Return the (X, Y) coordinate for the center point of the cell that contains the specified text.  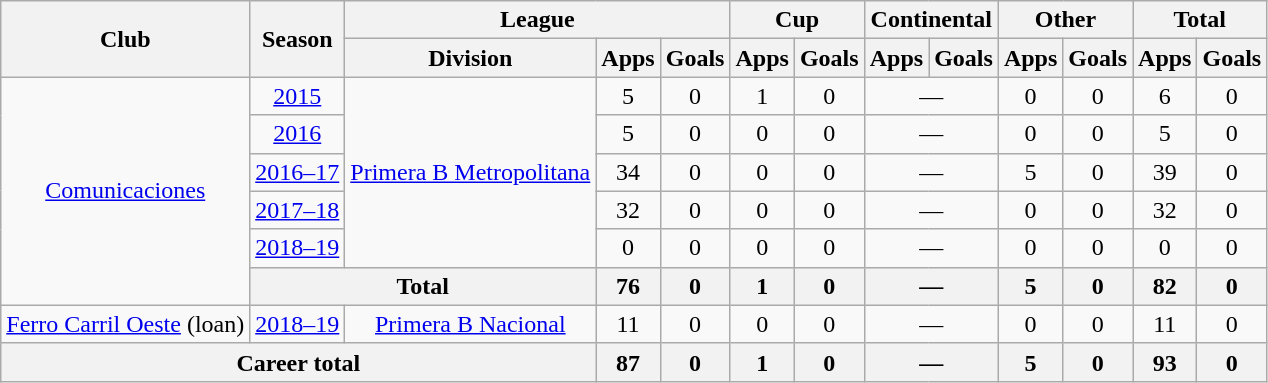
Primera B Metropolitana (470, 172)
Division (470, 58)
93 (1165, 362)
Club (126, 39)
6 (1165, 96)
Cup (797, 20)
82 (1165, 286)
34 (628, 172)
Primera B Nacional (470, 324)
Career total (298, 362)
League (538, 20)
87 (628, 362)
2016–17 (298, 172)
Ferro Carril Oeste (loan) (126, 324)
Continental (931, 20)
2017–18 (298, 210)
2016 (298, 134)
Other (1065, 20)
Season (298, 39)
Comunicaciones (126, 191)
2015 (298, 96)
39 (1165, 172)
76 (628, 286)
